Scan for the cell matching the given text and deliver its (x, y) coordinate at center. 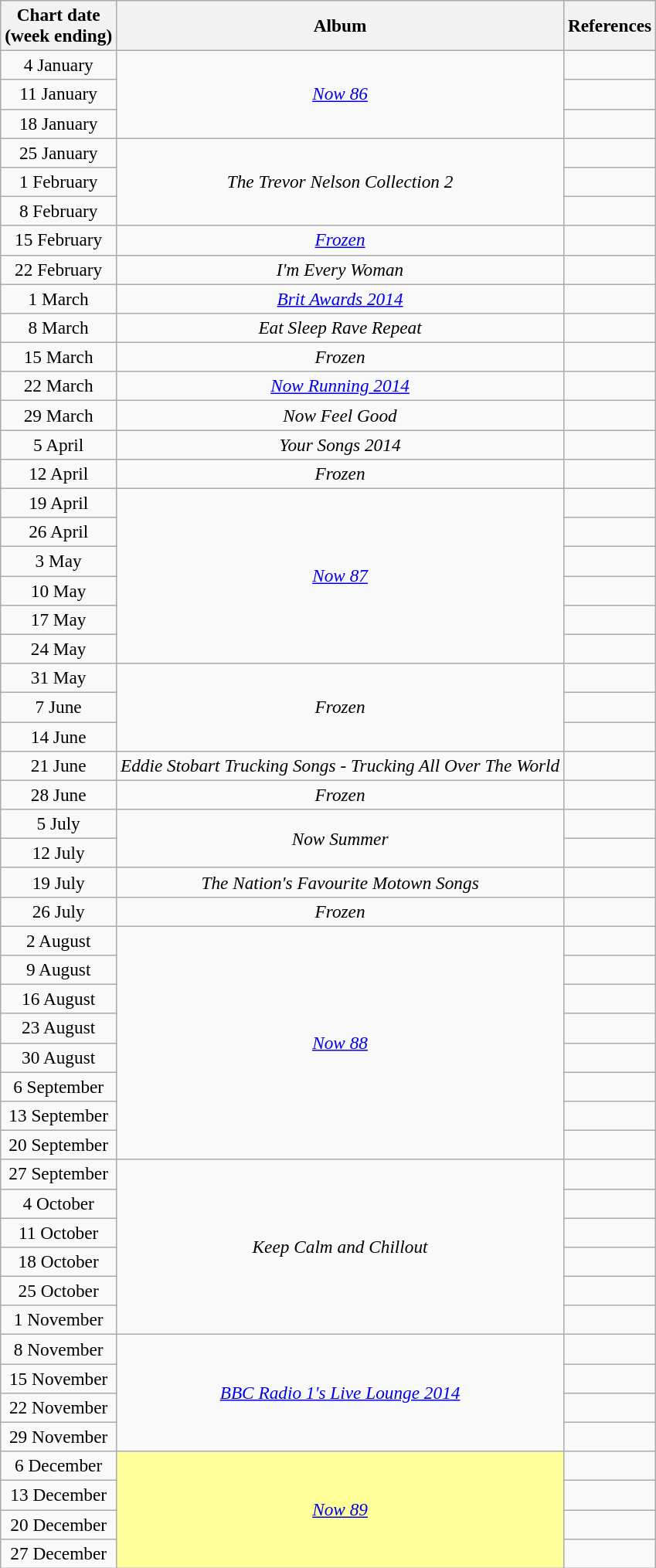
8 November (59, 1349)
The Trevor Nelson Collection 2 (340, 181)
8 March (59, 328)
9 August (59, 969)
25 January (59, 152)
Now 87 (340, 576)
27 December (59, 1553)
2 August (59, 940)
12 July (59, 853)
29 March (59, 415)
The Nation's Favourite Motown Songs (340, 882)
29 November (59, 1437)
26 July (59, 911)
4 January (59, 65)
17 May (59, 619)
Keep Calm and Chillout (340, 1247)
11 October (59, 1232)
26 April (59, 532)
Brit Awards 2014 (340, 298)
BBC Radio 1's Live Lounge 2014 (340, 1392)
15 March (59, 357)
5 April (59, 444)
28 June (59, 795)
14 June (59, 736)
12 April (59, 473)
Now 88 (340, 1042)
1 November (59, 1320)
Eat Sleep Rave Repeat (340, 328)
10 May (59, 590)
3 May (59, 561)
13 December (59, 1495)
Now Summer (340, 838)
22 February (59, 270)
7 June (59, 707)
4 October (59, 1203)
Now 89 (340, 1509)
Album (340, 25)
18 October (59, 1261)
6 September (59, 1086)
19 July (59, 882)
19 April (59, 503)
1 February (59, 182)
23 August (59, 1028)
Your Songs 2014 (340, 444)
21 June (59, 765)
16 August (59, 999)
Now Running 2014 (340, 386)
Now Feel Good (340, 415)
References (610, 25)
20 December (59, 1524)
I'm Every Woman (340, 270)
5 July (59, 823)
Now 86 (340, 94)
22 November (59, 1407)
15 February (59, 240)
30 August (59, 1057)
22 March (59, 386)
24 May (59, 649)
25 October (59, 1291)
18 January (59, 124)
20 September (59, 1145)
Chart date(week ending) (59, 25)
Eddie Stobart Trucking Songs - Trucking All Over The World (340, 765)
6 December (59, 1466)
1 March (59, 298)
8 February (59, 211)
11 January (59, 94)
31 May (59, 677)
27 September (59, 1174)
13 September (59, 1115)
15 November (59, 1378)
